Detect which cell encompasses the target text, then output its [x, y] center coordinate. 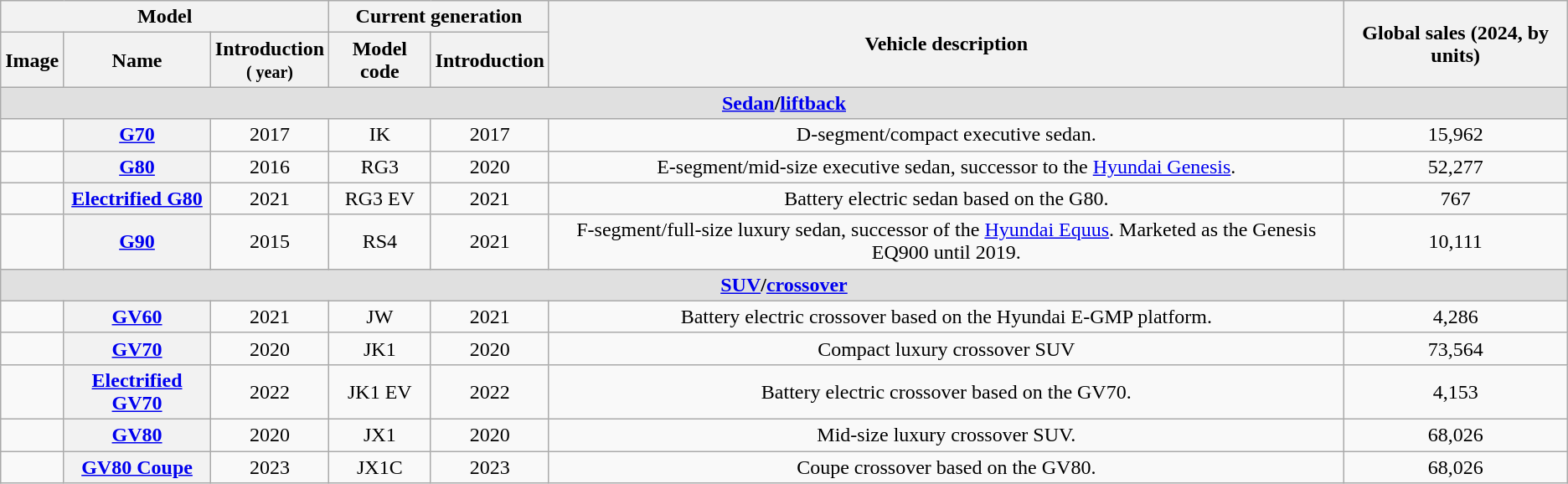
F-segment/full-size luxury sedan, successor of the Hyundai Equus. Marketed as the Genesis EQ900 until 2019. [946, 241]
73,564 [1456, 348]
G80 [137, 167]
Image [32, 60]
IK [380, 135]
4,286 [1456, 317]
RG3 EV [380, 198]
52,277 [1456, 167]
2016 [270, 167]
767 [1456, 198]
GV60 [137, 317]
Introduction( year) [270, 60]
Global sales (2024, by units) [1456, 44]
Battery electric crossover based on the GV70. [946, 392]
JX1 [380, 435]
JK1 EV [380, 392]
Name [137, 60]
Model code [380, 60]
D-segment/compact executive sedan. [946, 135]
G90 [137, 241]
4,153 [1456, 392]
JW [380, 317]
JX1C [380, 466]
15,962 [1456, 135]
GV80 [137, 435]
Coupe crossover based on the GV80. [946, 466]
SUV/crossover [784, 285]
Battery electric sedan based on the G80. [946, 198]
Mid-size luxury crossover SUV. [946, 435]
G70 [137, 135]
10,111 [1456, 241]
Model [165, 17]
Battery electric crossover based on the Hyundai E-GMP platform. [946, 317]
GV70 [137, 348]
RS4 [380, 241]
Introduction [489, 60]
2015 [270, 241]
Electrified GV70 [137, 392]
Vehicle description [946, 44]
Electrified G80 [137, 198]
JK1 [380, 348]
Compact luxury crossover SUV [946, 348]
GV80 Coupe [137, 466]
Current generation [439, 17]
Sedan/liftback [784, 103]
RG3 [380, 167]
E-segment/mid-size executive sedan, successor to the Hyundai Genesis. [946, 167]
